Determine the (x, y) coordinate at the center of the cell enclosing the given text.  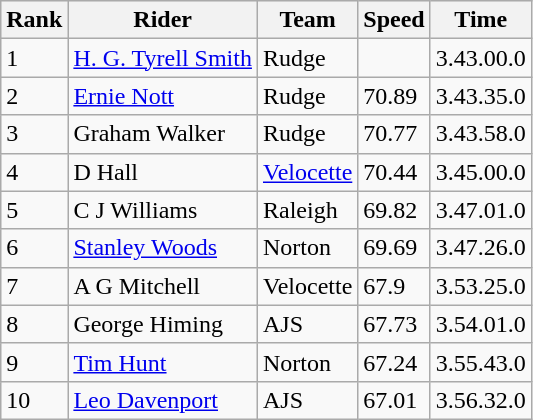
3.53.25.0 (480, 286)
67.24 (394, 362)
3.45.00.0 (480, 172)
10 (34, 400)
3.43.00.0 (480, 58)
A G Mitchell (163, 286)
69.82 (394, 210)
3.43.58.0 (480, 134)
Rider (163, 20)
3.54.01.0 (480, 324)
George Himing (163, 324)
8 (34, 324)
7 (34, 286)
3.43.35.0 (480, 96)
6 (34, 248)
Raleigh (307, 210)
Time (480, 20)
5 (34, 210)
Ernie Nott (163, 96)
2 (34, 96)
Speed (394, 20)
Stanley Woods (163, 248)
70.89 (394, 96)
67.73 (394, 324)
C J Williams (163, 210)
3.56.32.0 (480, 400)
67.01 (394, 400)
Leo Davenport (163, 400)
H. G. Tyrell Smith (163, 58)
D Hall (163, 172)
3.55.43.0 (480, 362)
67.9 (394, 286)
3 (34, 134)
Tim Hunt (163, 362)
69.69 (394, 248)
3.47.01.0 (480, 210)
1 (34, 58)
Graham Walker (163, 134)
9 (34, 362)
3.47.26.0 (480, 248)
Rank (34, 20)
4 (34, 172)
70.44 (394, 172)
70.77 (394, 134)
Team (307, 20)
